Search for the cell housing the specified text and yield its [x, y] center coordinate. 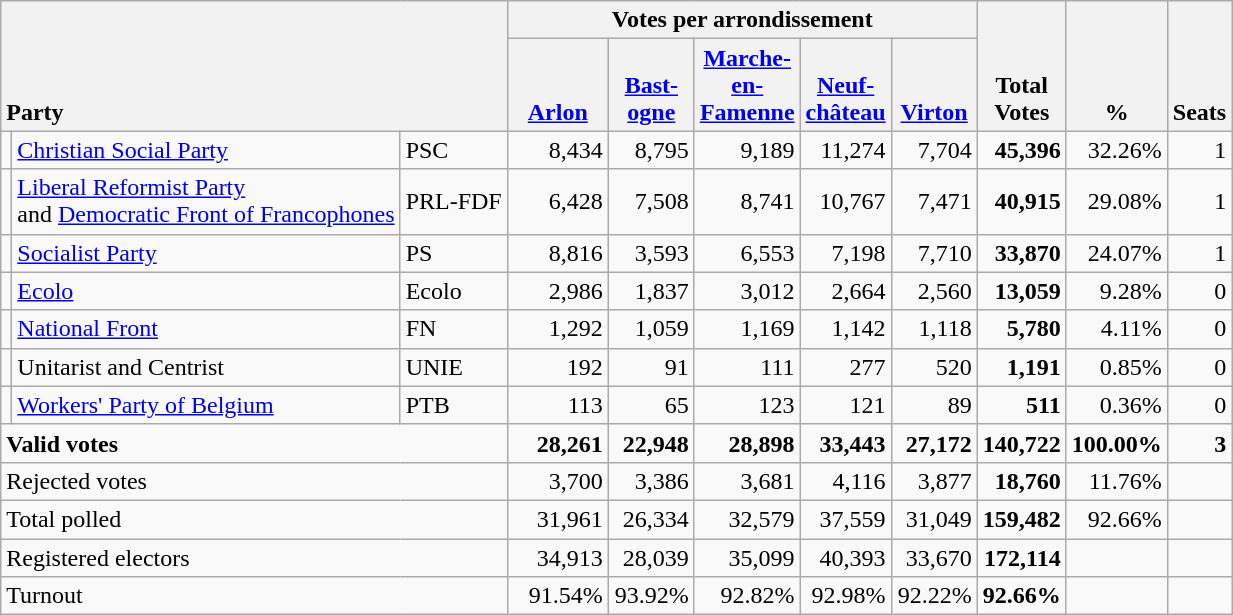
Total Votes [1022, 66]
4,116 [846, 481]
93.92% [651, 596]
65 [651, 405]
Marche- en- Famenne [747, 85]
7,508 [651, 202]
PRL-FDF [454, 202]
7,471 [934, 202]
13,059 [1022, 291]
91 [651, 367]
34,913 [558, 557]
3 [1199, 443]
Neuf- château [846, 85]
100.00% [1116, 443]
33,670 [934, 557]
31,049 [934, 519]
45,396 [1022, 150]
2,986 [558, 291]
8,741 [747, 202]
Turnout [254, 596]
8,816 [558, 253]
1,292 [558, 329]
Workers' Party of Belgium [206, 405]
7,704 [934, 150]
123 [747, 405]
192 [558, 367]
1,118 [934, 329]
92.82% [747, 596]
10,767 [846, 202]
18,760 [1022, 481]
3,700 [558, 481]
5,780 [1022, 329]
PS [454, 253]
140,722 [1022, 443]
8,434 [558, 150]
113 [558, 405]
22,948 [651, 443]
35,099 [747, 557]
PSC [454, 150]
Total polled [254, 519]
33,870 [1022, 253]
92.22% [934, 596]
6,553 [747, 253]
Valid votes [254, 443]
% [1116, 66]
Rejected votes [254, 481]
29.08% [1116, 202]
8,795 [651, 150]
1,191 [1022, 367]
11,274 [846, 150]
Bast- ogne [651, 85]
7,198 [846, 253]
32,579 [747, 519]
91.54% [558, 596]
0.36% [1116, 405]
Registered electors [254, 557]
1,169 [747, 329]
3,877 [934, 481]
Socialist Party [206, 253]
159,482 [1022, 519]
28,898 [747, 443]
Liberal Reformist Partyand Democratic Front of Francophones [206, 202]
National Front [206, 329]
28,039 [651, 557]
7,710 [934, 253]
9.28% [1116, 291]
Unitarist and Centrist [206, 367]
Christian Social Party [206, 150]
UNIE [454, 367]
Arlon [558, 85]
40,393 [846, 557]
27,172 [934, 443]
PTB [454, 405]
92.98% [846, 596]
2,664 [846, 291]
40,915 [1022, 202]
0.85% [1116, 367]
520 [934, 367]
511 [1022, 405]
1,059 [651, 329]
9,189 [747, 150]
111 [747, 367]
3,012 [747, 291]
89 [934, 405]
11.76% [1116, 481]
Virton [934, 85]
277 [846, 367]
33,443 [846, 443]
Party [254, 66]
26,334 [651, 519]
1,837 [651, 291]
1,142 [846, 329]
172,114 [1022, 557]
3,681 [747, 481]
4.11% [1116, 329]
6,428 [558, 202]
3,386 [651, 481]
32.26% [1116, 150]
37,559 [846, 519]
Votes per arrondissement [742, 20]
28,261 [558, 443]
3,593 [651, 253]
31,961 [558, 519]
24.07% [1116, 253]
FN [454, 329]
2,560 [934, 291]
121 [846, 405]
Seats [1199, 66]
